Detect which cell encompasses the target text, then output its (X, Y) center coordinate. 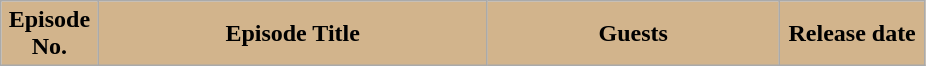
EpisodeNo. (50, 34)
Episode Title (292, 34)
Release date (852, 34)
Guests (633, 34)
